Provide the (X, Y) coordinate of the cell's center where the given text is located.  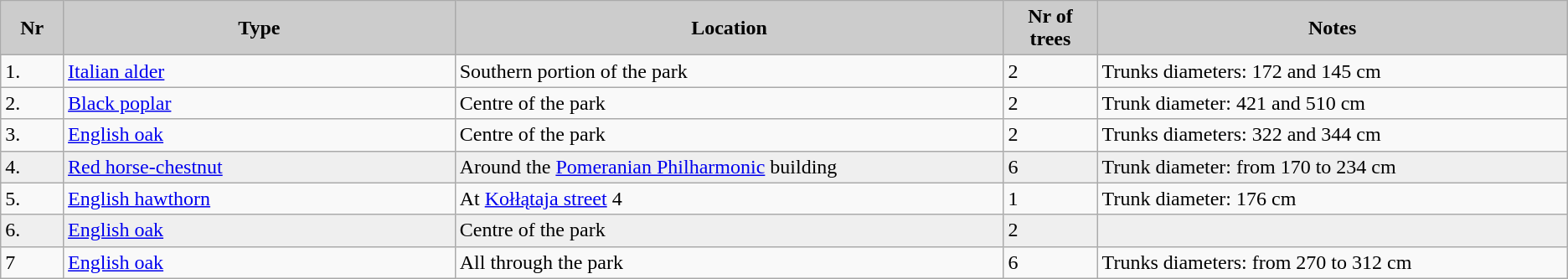
5. (32, 199)
1. (32, 71)
Trunk diameter: 421 and 510 cm (1332, 103)
All through the park (729, 262)
Trunks diameters: 172 and 145 cm (1332, 71)
Location (729, 28)
Trunk diameter: from 170 to 234 cm (1332, 167)
Nr of trees (1050, 28)
English hawthorn (260, 199)
Trunks diameters: 322 and 344 cm (1332, 135)
3. (32, 135)
Notes (1332, 28)
Type (260, 28)
6. (32, 230)
Around the Pomeranian Philharmonic building (729, 167)
Nr (32, 28)
4. (32, 167)
Trunks diameters: from 270 to 312 cm (1332, 262)
Southern portion of the park (729, 71)
Black poplar (260, 103)
At Kołłątaja street 4 (729, 199)
Italian alder (260, 71)
2. (32, 103)
Trunk diameter: 176 cm (1332, 199)
1 (1050, 199)
Red horse-chestnut (260, 167)
7 (32, 262)
